Find where the given text appears and provide that cell's center as [x, y] coordinate. 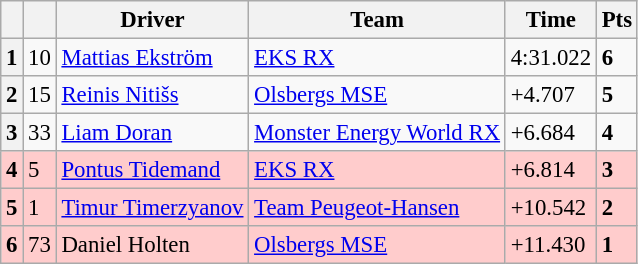
73 [40, 245]
33 [40, 133]
+4.707 [550, 95]
Driver [152, 20]
Pts [616, 20]
4:31.022 [550, 58]
Mattias Ekström [152, 58]
10 [40, 58]
15 [40, 95]
Reinis Nitišs [152, 95]
Team [378, 20]
Liam Doran [152, 133]
Daniel Holten [152, 245]
+11.430 [550, 245]
Timur Timerzyanov [152, 208]
Time [550, 20]
Team Peugeot-Hansen [378, 208]
+6.814 [550, 170]
+6.684 [550, 133]
+10.542 [550, 208]
Pontus Tidemand [152, 170]
Monster Energy World RX [378, 133]
